Extract the [X, Y] coordinate from the center of the cell holding the provided text.  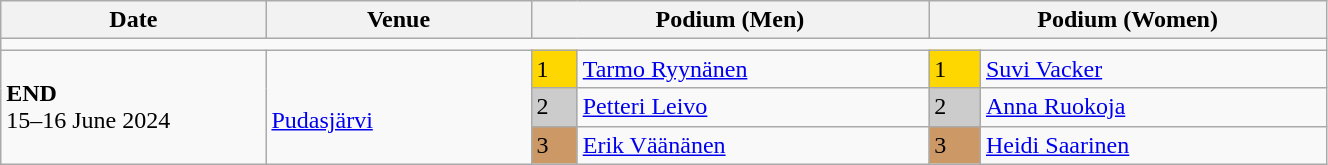
Erik Väänänen [753, 145]
Anna Ruokoja [1153, 107]
Petteri Leivo [753, 107]
END 15–16 June 2024 [134, 107]
Venue [398, 20]
Pudasjärvi [398, 107]
Heidi Saarinen [1153, 145]
Date [134, 20]
Suvi Vacker [1153, 69]
Podium (Women) [1128, 20]
Podium (Men) [730, 20]
Tarmo Ryynänen [753, 69]
